From the cell containing the given text, extract its center point as [x, y] coordinate. 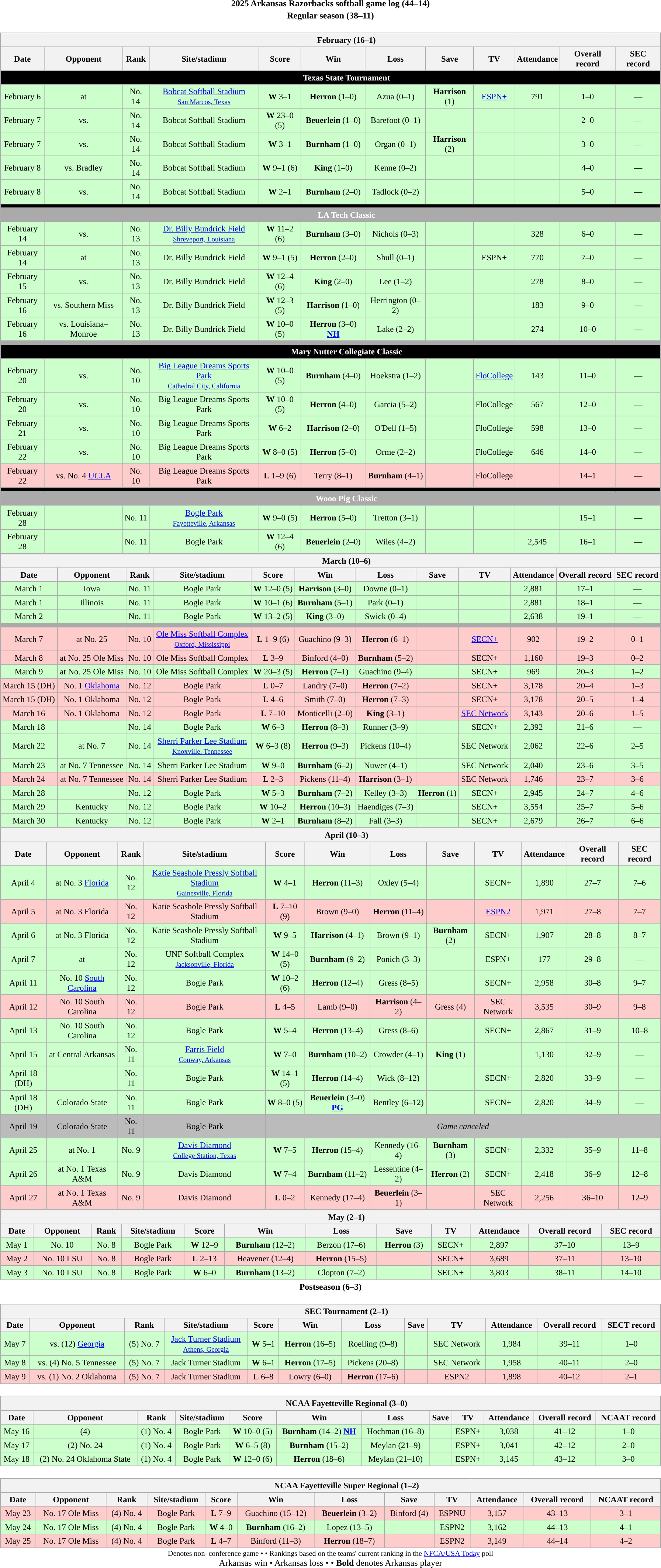
March 16 [29, 713]
Binford (11–3) [276, 1541]
177 [544, 959]
35–9 [593, 1150]
Herron (4–0) [333, 405]
April 13 [24, 1031]
4–1 [626, 1527]
W 6–3 (8) [273, 746]
17–1 [585, 588]
Herron (6–1) [386, 639]
Herron (10–3) [325, 807]
King (1) [450, 1054]
Beuerlein (1–0) [333, 120]
39–11 [570, 1344]
W 23–0 (5) [280, 120]
vs. (12) Georgia [77, 1344]
Harrison (4–2) [398, 1007]
Herron (3–0) NH [333, 329]
598 [537, 428]
at Central Arkansas [82, 1054]
20–6 [585, 713]
3,803 [499, 1272]
Downe (0–1) [386, 588]
Gress (8–6) [398, 1031]
2,945 [533, 793]
41–12 [565, 1431]
33–9 [593, 1079]
Heavener (12–4) [265, 1259]
April 6 [24, 935]
43–12 [565, 1459]
Herron (11–4) [398, 912]
12–9 [640, 1197]
10–8 [640, 1031]
9–8 [640, 1007]
Tadlock (0–2) [395, 192]
2,867 [544, 1031]
19–1 [585, 616]
Guachino (15–12) [276, 1513]
Hoekstra (1–2) [395, 375]
W 6–3 [273, 727]
23–6 [585, 765]
vs. Southern Miss [83, 305]
L 2–3 [273, 779]
1,898 [511, 1377]
328 [537, 233]
May (2–1) [330, 1217]
March 2 [29, 616]
Oxley (5–4) [398, 883]
2,062 [533, 746]
40–12 [570, 1377]
W 9–1 (5) [280, 258]
1,984 [511, 1344]
May 8 [15, 1363]
18–1 [585, 602]
W 5–1 [263, 1344]
vs. (1) No. 2 Oklahoma [77, 1377]
2,332 [544, 1150]
Herron (18–7) [350, 1541]
1,971 [544, 912]
791 [537, 97]
1,890 [544, 883]
9–7 [640, 983]
April (10–3) [330, 835]
King (2–0) [333, 281]
Guachino (9–4) [386, 672]
38–11 [565, 1272]
2,040 [533, 765]
8–0 [588, 281]
Davis DiamondCollege Station, Texas [204, 1150]
3,162 [497, 1527]
Monticelli (2–0) [325, 713]
Runner (3–9) [386, 727]
vs. Louisiana–Monroe [83, 329]
36–9 [593, 1174]
Herron (12–4) [338, 983]
W 9–5 [285, 935]
W 12–9 [204, 1245]
W 6–1 [263, 1363]
April 25 [24, 1150]
1–2 [637, 672]
Sherri Parker Lee StadiumKnoxville, Tennessee [202, 746]
W 14–1 (5) [285, 1079]
Herron (1) [437, 793]
vs. Bradley [83, 168]
26–7 [585, 821]
24–7 [585, 793]
Burnham (4–1) [395, 476]
20–3 [585, 672]
King (3–1) [386, 713]
L 7–10 (9) [285, 912]
February 6 [23, 97]
1,130 [544, 1054]
Herron (8–3) [325, 727]
May 1 [17, 1245]
34–9 [593, 1102]
W 7–0 [285, 1054]
at No. 25 [92, 639]
Herron (7–3) [386, 699]
L 0–7 [273, 686]
Herron (2–0) [333, 258]
(2) No. 24 Oklahoma State [86, 1459]
Nichols (0–3) [395, 233]
L 6–8 [263, 1377]
28–8 [593, 935]
Burnham (5–2) [386, 658]
Burnham (15–2) [319, 1445]
UNF Softball ComplexJacksonville, Florida [204, 959]
W 12–0 (5) [273, 588]
Beuerlein (3–1) [398, 1197]
Kennedy (16–4) [398, 1150]
O'Dell (1–5) [395, 428]
Pickens (11–4) [325, 779]
May 2 [17, 1259]
13–9 [631, 1245]
Binford (4) [409, 1513]
Herron (17–5) [310, 1363]
Burnham (2–0) [333, 192]
Herron (13–4) [338, 1031]
Haendiges (7–3) [386, 807]
Kelley (3–3) [386, 793]
Nuwer (4–1) [386, 765]
1,907 [544, 935]
2,256 [544, 1197]
L 2–13 [204, 1259]
9–0 [588, 305]
March (10–6) [330, 561]
Ponich (3–3) [398, 959]
Burnham (3) [450, 1150]
Burnham (5–1) [325, 602]
Barefoot (0–1) [395, 120]
Gress (4) [450, 1007]
Garcia (5–2) [395, 405]
3,535 [544, 1007]
Herron (9–3) [325, 746]
3,157 [497, 1513]
W 9–0 (5) [280, 517]
37–10 [565, 1245]
NCAA Fayetteville Super Regional (1–2) [330, 1485]
April 19 [24, 1126]
L 4–6 [273, 699]
21–6 [585, 727]
Harrison (4–1) [338, 935]
May 23 [18, 1513]
Crowder (4–1) [398, 1054]
2,958 [544, 983]
3,143 [533, 713]
W 13–2 (5) [273, 616]
Orme (2–2) [395, 452]
Harrison (1–0) [333, 305]
May 9 [15, 1377]
969 [533, 672]
April 4 [24, 883]
February 15 [23, 281]
Herron (16–5) [310, 1344]
3,554 [533, 807]
Roelling (9–8) [373, 1344]
3–6 [637, 779]
Bobcat Softball StadiumSan Marcos, Texas [204, 97]
16–1 [588, 541]
W 20–3 (5) [273, 672]
31–9 [593, 1031]
12–8 [640, 1174]
13–10 [631, 1259]
vs. (4) No. 5 Tennessee [77, 1363]
1,746 [533, 779]
11–0 [588, 375]
March 9 [29, 672]
Clopton (7–2) [341, 1272]
Burnham (3–0) [333, 233]
May 7 [15, 1344]
W 10–2 [273, 807]
April 27 [24, 1197]
May 24 [18, 1527]
March 8 [29, 658]
W 5–3 [273, 793]
Lake (2–2) [395, 329]
3,041 [509, 1445]
Meylan (21–9) [395, 1445]
Gress (8–5) [398, 983]
Katie Seashole Pressly Softball StadiumGainesville, Florida [204, 883]
4–0 [588, 168]
15–1 [588, 517]
Burnham (10–2) [338, 1054]
2,418 [544, 1174]
1,958 [511, 1363]
Burnham (7–2) [325, 793]
February (16–1) [330, 40]
May 16 [17, 1431]
770 [537, 258]
W 10–2 (6) [285, 983]
Herron (7–1) [325, 672]
2–1 [631, 1377]
13–0 [588, 428]
Jack Turner StadiumAthens, Georgia [206, 1344]
Burnham (11–2) [338, 1174]
May 18 [17, 1459]
Texas State Tournament [330, 78]
Wick (8–12) [398, 1079]
4–2 [626, 1541]
March 7 [29, 639]
W 6–2 [280, 428]
44–14 [557, 1541]
(2) No. 24 [86, 1445]
W 4–0 [221, 1527]
May 17 [17, 1445]
Beuerlein (3–0) PG [338, 1102]
12–0 [588, 405]
274 [537, 329]
Azua (0–1) [395, 97]
8–7 [640, 935]
W 7–4 [285, 1174]
Burnham (8–2) [325, 821]
14–0 [588, 452]
5–0 [588, 192]
Burnham (12–2) [265, 1245]
Burnham (1–0) [333, 144]
646 [537, 452]
Burnham (4–0) [333, 375]
at No. 1 [82, 1150]
Game canceled [463, 1126]
Herron (3) [404, 1245]
Herron (14–4) [338, 1079]
Pickens (20–8) [373, 1363]
11–8 [640, 1150]
vs. No. 4 UCLA [83, 476]
Tretton (3–1) [395, 517]
SEC Tournament (2–1) [330, 1311]
19–3 [585, 658]
4–6 [637, 793]
143 [537, 375]
2,392 [533, 727]
902 [533, 639]
Illinois [92, 602]
Pickens (10–4) [386, 746]
Harrison (1) [450, 97]
Swick (0–4) [386, 616]
L 0–2 [285, 1197]
Mary Nutter Collegiate Classic [330, 352]
183 [537, 305]
(4) [86, 1431]
Herrington (0–2) [395, 305]
Herron (2) [450, 1174]
20–5 [585, 699]
7–0 [588, 258]
March 28 [29, 793]
Smith (7–0) [325, 699]
W 5–4 [285, 1031]
King (3–0) [325, 616]
at No. 7 [92, 746]
40–11 [570, 1363]
W 7–5 [285, 1150]
42–12 [565, 1445]
Big League Dreams Sports ParkCathedral City, California [204, 375]
0–1 [637, 639]
20–4 [585, 686]
30–9 [593, 1007]
Burnham (13–2) [265, 1272]
March 22 [29, 746]
7–7 [640, 912]
March 30 [29, 821]
2,638 [533, 616]
Brown (9–1) [398, 935]
Beuerlein (2–0) [333, 541]
Kennedy (17–4) [338, 1197]
1–5 [637, 713]
Bogle ParkFayetteville, Arkansas [204, 517]
3,689 [499, 1259]
March 23 [29, 765]
43–13 [557, 1513]
April 7 [24, 959]
ESPNU [452, 1513]
1–4 [637, 699]
32–9 [593, 1054]
Bentley (6–12) [398, 1102]
Farris FieldConway, Arkansas [204, 1054]
2,545 [537, 541]
Herron (15–4) [338, 1150]
Herron (7–2) [386, 686]
Lamb (9–0) [338, 1007]
April 26 [24, 1174]
W 10–1 (6) [273, 602]
3,145 [509, 1459]
Burnham (9–2) [338, 959]
14–10 [631, 1272]
May 3 [17, 1272]
February 21 [23, 428]
L 7–10 [273, 713]
March 29 [29, 807]
Herron (15–5) [341, 1259]
5–6 [637, 807]
2,897 [499, 1245]
March 18 [29, 727]
Wiles (4–2) [395, 541]
Herron (18–6) [319, 1459]
April 11 [24, 983]
LA Tech Classic [330, 215]
Dr. Billy Bundrick FieldShreveport, Louisiana [204, 233]
L 4–7 [221, 1541]
Berzon (17–6) [341, 1245]
3–5 [637, 765]
0–2 [637, 658]
1,160 [533, 658]
Beuerlein (3–2) [350, 1513]
Hochman (16–8) [395, 1431]
Lopez (13–5) [350, 1527]
Brown (9–0) [338, 912]
278 [537, 281]
W 4–1 [285, 883]
Fall (3–3) [386, 821]
W 9–1 (6) [280, 168]
3–1 [626, 1513]
NCAA Fayetteville Regional (3–0) [330, 1403]
Organ (0–1) [395, 144]
Harrison (3–1) [386, 779]
44–13 [557, 1527]
Burnham (16–2) [276, 1527]
Lessentine (4–2) [398, 1174]
King (1–0) [333, 168]
27–7 [593, 883]
March 24 [29, 779]
L 7–9 [221, 1513]
Lee (1–2) [395, 281]
W 11–2 (6) [280, 233]
L 3–9 [273, 658]
29–8 [593, 959]
Burnham (6–2) [325, 765]
W 12–0 (6) [253, 1459]
7–6 [640, 883]
Harrison (2) [450, 144]
3,149 [497, 1541]
2,679 [533, 821]
SECT record [631, 1325]
W 6–0 [204, 1272]
W 14–0 (5) [285, 959]
567 [537, 405]
Burnham (14–2) NH [319, 1431]
3,038 [509, 1431]
Harrison (3–0) [325, 588]
Lowry (6–0) [310, 1377]
36–10 [593, 1197]
W 6–5 (8) [253, 1445]
Herron (1–0) [333, 97]
Iowa [92, 588]
April 12 [24, 1007]
Terry (8–1) [333, 476]
Guachino (9–3) [325, 639]
Herron (11–3) [338, 883]
April 15 [24, 1054]
April 5 [24, 912]
19–2 [585, 639]
Herron (17–6) [373, 1377]
2–5 [637, 746]
L 4–5 [285, 1007]
Meylan (21–10) [395, 1459]
Binford (4–0) [325, 658]
Burnham (2) [450, 935]
Ole Miss Softball ComplexOxford, Mississippi [202, 639]
Park (0–1) [386, 602]
14–1 [588, 476]
Shull (0–1) [395, 258]
Harrison (2–0) [333, 428]
Kenne (0–2) [395, 168]
6–0 [588, 233]
27–8 [593, 912]
37–11 [565, 1259]
25–7 [585, 807]
10–0 [588, 329]
1–3 [637, 686]
W 12–3 (5) [280, 305]
23–7 [585, 779]
Landry (7–0) [325, 686]
22–6 [585, 746]
W 9–0 [273, 765]
6–6 [637, 821]
Wooo Pig Classic [330, 499]
May 25 [18, 1541]
30–8 [593, 983]
